From the cell containing the given text, extract its center point as (x, y) coordinate. 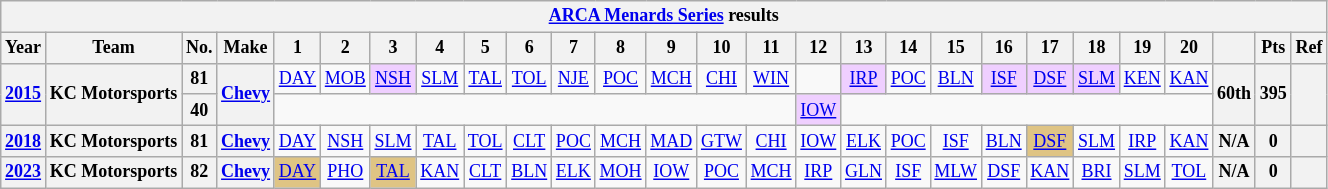
395 (1273, 94)
GLN (864, 172)
2023 (24, 172)
NJE (574, 78)
8 (620, 48)
16 (1004, 48)
14 (908, 48)
2015 (24, 94)
13 (864, 48)
11 (771, 48)
ARCA Menards Series results (664, 16)
10 (722, 48)
MAD (672, 140)
Ref (1309, 48)
Team (113, 48)
Pts (1273, 48)
WIN (771, 78)
GTW (722, 140)
BRI (1097, 172)
19 (1142, 48)
PHO (345, 172)
12 (818, 48)
MOH (620, 172)
No. (200, 48)
60th (1234, 94)
Year (24, 48)
40 (200, 110)
5 (486, 48)
3 (393, 48)
MLW (956, 172)
20 (1189, 48)
4 (440, 48)
17 (1050, 48)
Make (246, 48)
7 (574, 48)
15 (956, 48)
2 (345, 48)
82 (200, 172)
1 (297, 48)
MOB (345, 78)
18 (1097, 48)
2018 (24, 140)
9 (672, 48)
6 (530, 48)
KEN (1142, 78)
